Find where the given text appears and provide that cell's center as (X, Y) coordinate. 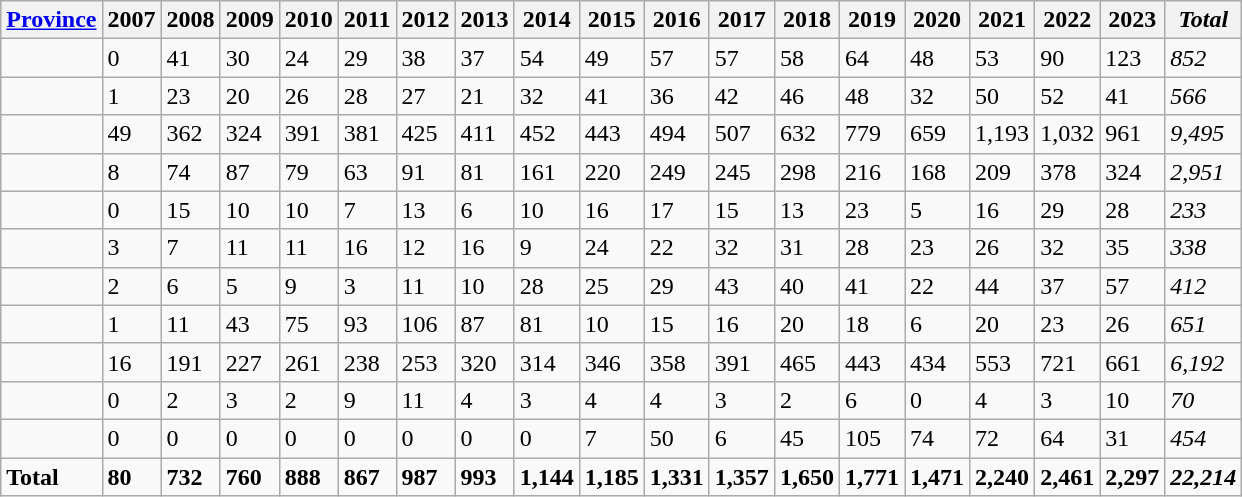
358 (676, 362)
38 (426, 58)
993 (484, 477)
21 (484, 96)
465 (806, 362)
Province (52, 20)
253 (426, 362)
35 (1132, 248)
852 (1204, 58)
17 (676, 210)
2007 (132, 20)
1,357 (742, 477)
36 (676, 96)
6,192 (1204, 362)
2021 (1002, 20)
209 (1002, 172)
2,240 (1002, 477)
2019 (872, 20)
320 (484, 362)
507 (742, 134)
161 (546, 172)
1,185 (612, 477)
191 (190, 362)
245 (742, 172)
867 (367, 477)
233 (1204, 210)
779 (872, 134)
338 (1204, 248)
2013 (484, 20)
2010 (308, 20)
168 (938, 172)
44 (1002, 286)
425 (426, 134)
106 (426, 324)
2022 (1068, 20)
123 (1132, 58)
378 (1068, 172)
412 (1204, 286)
27 (426, 96)
298 (806, 172)
80 (132, 477)
216 (872, 172)
2023 (1132, 20)
63 (367, 172)
2,951 (1204, 172)
1,032 (1068, 134)
90 (1068, 58)
2015 (612, 20)
2016 (676, 20)
18 (872, 324)
1,650 (806, 477)
238 (367, 362)
220 (612, 172)
70 (1204, 400)
346 (612, 362)
2020 (938, 20)
651 (1204, 324)
2009 (250, 20)
1,331 (676, 477)
12 (426, 248)
362 (190, 134)
2008 (190, 20)
2011 (367, 20)
1,771 (872, 477)
2018 (806, 20)
53 (1002, 58)
58 (806, 58)
91 (426, 172)
553 (1002, 362)
227 (250, 362)
2,297 (1132, 477)
1,193 (1002, 134)
72 (1002, 438)
9,495 (1204, 134)
22,214 (1204, 477)
30 (250, 58)
249 (676, 172)
1,144 (546, 477)
987 (426, 477)
452 (546, 134)
632 (806, 134)
1,471 (938, 477)
8 (132, 172)
381 (367, 134)
45 (806, 438)
79 (308, 172)
434 (938, 362)
46 (806, 96)
961 (1132, 134)
105 (872, 438)
454 (1204, 438)
261 (308, 362)
494 (676, 134)
888 (308, 477)
2014 (546, 20)
93 (367, 324)
760 (250, 477)
566 (1204, 96)
721 (1068, 362)
75 (308, 324)
2017 (742, 20)
411 (484, 134)
659 (938, 134)
314 (546, 362)
40 (806, 286)
661 (1132, 362)
2,461 (1068, 477)
732 (190, 477)
42 (742, 96)
25 (612, 286)
2012 (426, 20)
54 (546, 58)
52 (1068, 96)
